From the cell containing the given text, extract its center point as [X, Y] coordinate. 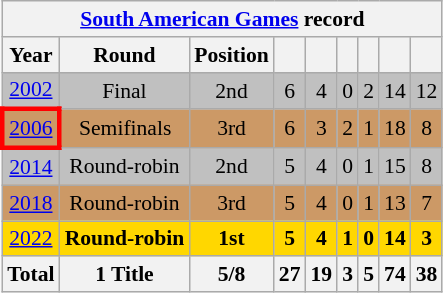
2014 [30, 166]
5/8 [231, 275]
Final [125, 90]
2022 [30, 239]
12 [427, 90]
Position [231, 55]
19 [321, 275]
Round [125, 55]
Total [30, 275]
2002 [30, 90]
1st [231, 239]
Year [30, 55]
Semifinals [125, 130]
7 [427, 203]
15 [395, 166]
2018 [30, 203]
74 [395, 275]
2006 [30, 130]
13 [395, 203]
South American Games record [222, 19]
1 Title [125, 275]
18 [395, 130]
27 [290, 275]
38 [427, 275]
